Return [X, Y] of the center of cell containing provided text 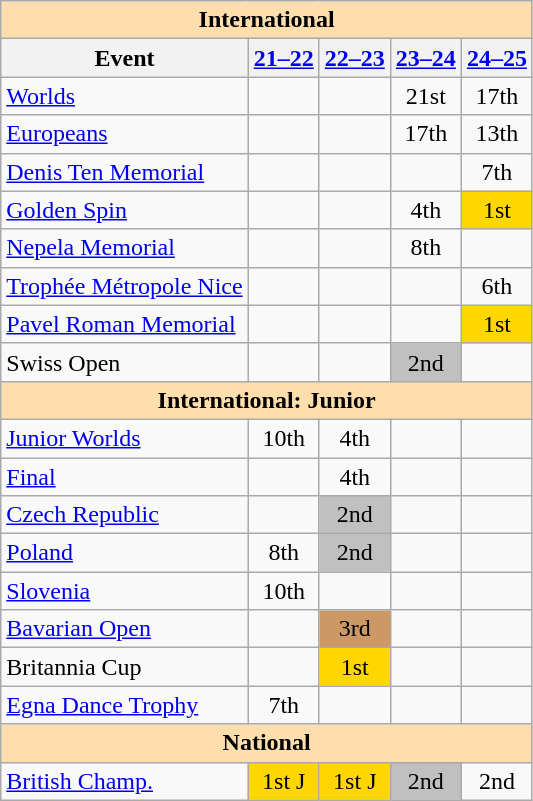
International [267, 20]
21–22 [284, 58]
Junior Worlds [124, 438]
Trophée Métropole Nice [124, 286]
Event [124, 58]
Golden Spin [124, 210]
23–24 [426, 58]
22–23 [354, 58]
Worlds [124, 96]
Swiss Open [124, 362]
Slovenia [124, 591]
Final [124, 477]
6th [496, 286]
3rd [354, 629]
International: Junior [267, 400]
National [267, 743]
British Champ. [124, 781]
Poland [124, 553]
Europeans [124, 134]
Egna Dance Trophy [124, 705]
Denis Ten Memorial [124, 172]
Nepela Memorial [124, 248]
21st [426, 96]
Bavarian Open [124, 629]
Pavel Roman Memorial [124, 324]
24–25 [496, 58]
Britannia Cup [124, 667]
Czech Republic [124, 515]
13th [496, 134]
